Output the (x, y) coordinate of the center of the cell containing the given text.  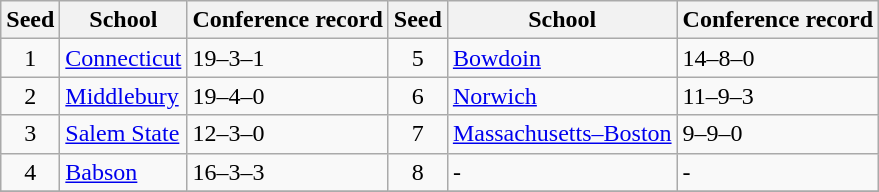
11–9–3 (778, 96)
14–8–0 (778, 58)
Middlebury (124, 96)
12–3–0 (288, 134)
Massachusetts–Boston (562, 134)
8 (418, 172)
2 (30, 96)
Connecticut (124, 58)
4 (30, 172)
6 (418, 96)
16–3–3 (288, 172)
9–9–0 (778, 134)
Babson (124, 172)
1 (30, 58)
Salem State (124, 134)
19–3–1 (288, 58)
Bowdoin (562, 58)
19–4–0 (288, 96)
3 (30, 134)
7 (418, 134)
5 (418, 58)
Norwich (562, 96)
